Scan for the cell matching the given text and deliver its (X, Y) coordinate at center. 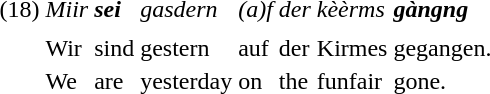
der (294, 48)
auf (256, 48)
Kirmes (352, 48)
gestern (186, 48)
sind (114, 48)
Wir (67, 48)
